Locate the cell with the specified text and output its [X, Y] center coordinate. 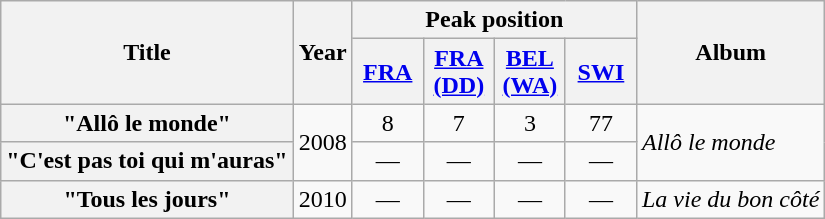
Peak position [494, 20]
Album [730, 52]
Title [147, 52]
La vie du bon côté [730, 199]
7 [458, 123]
BEL(WA) [530, 72]
FRA [388, 72]
Allô le monde [730, 142]
77 [600, 123]
2010 [322, 199]
SWI [600, 72]
8 [388, 123]
FRA(DD) [458, 72]
3 [530, 123]
"Allô le monde" [147, 123]
"C'est pas toi qui m'auras" [147, 161]
"Tous les jours" [147, 199]
2008 [322, 142]
Year [322, 52]
